Pinpoint the cell where the given text exists, returning its [x, y] midpoint coordinate. 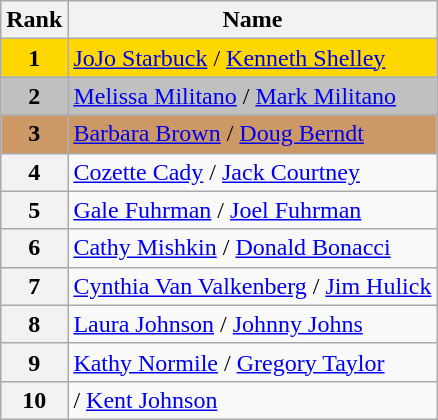
7 [34, 286]
6 [34, 248]
2 [34, 96]
Cathy Mishkin / Donald Bonacci [252, 248]
Gale Fuhrman / Joel Fuhrman [252, 210]
3 [34, 134]
Cozette Cady / Jack Courtney [252, 172]
1 [34, 58]
8 [34, 324]
Name [252, 20]
10 [34, 400]
/ Kent Johnson [252, 400]
Barbara Brown / Doug Berndt [252, 134]
Laura Johnson / Johnny Johns [252, 324]
JoJo Starbuck / Kenneth Shelley [252, 58]
Cynthia Van Valkenberg / Jim Hulick [252, 286]
Melissa Militano / Mark Militano [252, 96]
4 [34, 172]
Kathy Normile / Gregory Taylor [252, 362]
9 [34, 362]
5 [34, 210]
Rank [34, 20]
